Find where the given text appears and provide that cell's center as [x, y] coordinate. 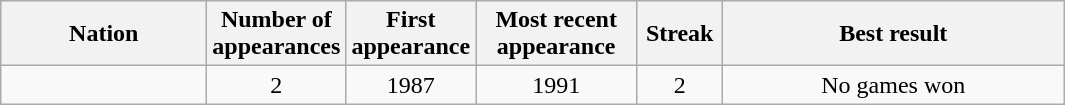
1991 [556, 85]
Best result [894, 34]
No games won [894, 85]
1987 [411, 85]
First appearance [411, 34]
Most recent appearance [556, 34]
Nation [104, 34]
Number of appearances [276, 34]
Streak [680, 34]
